Scan for the cell matching the given text and deliver its (X, Y) coordinate at center. 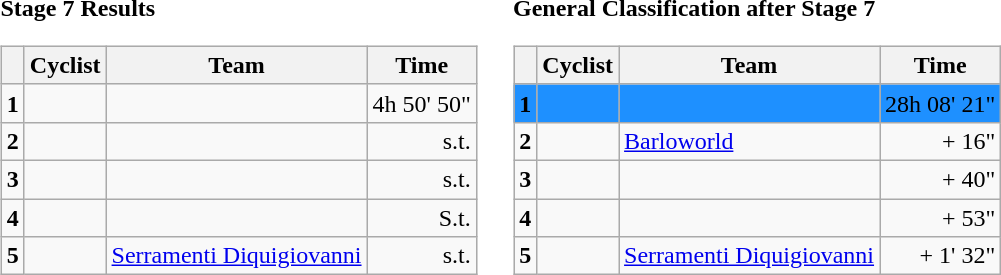
+ 40" (940, 179)
+ 1' 32" (940, 256)
Barloworld (750, 141)
S.t. (422, 217)
+ 53" (940, 217)
+ 16" (940, 141)
28h 08' 21" (940, 103)
4h 50' 50" (422, 103)
